Find where the given text appears and provide that cell's center as [X, Y] coordinate. 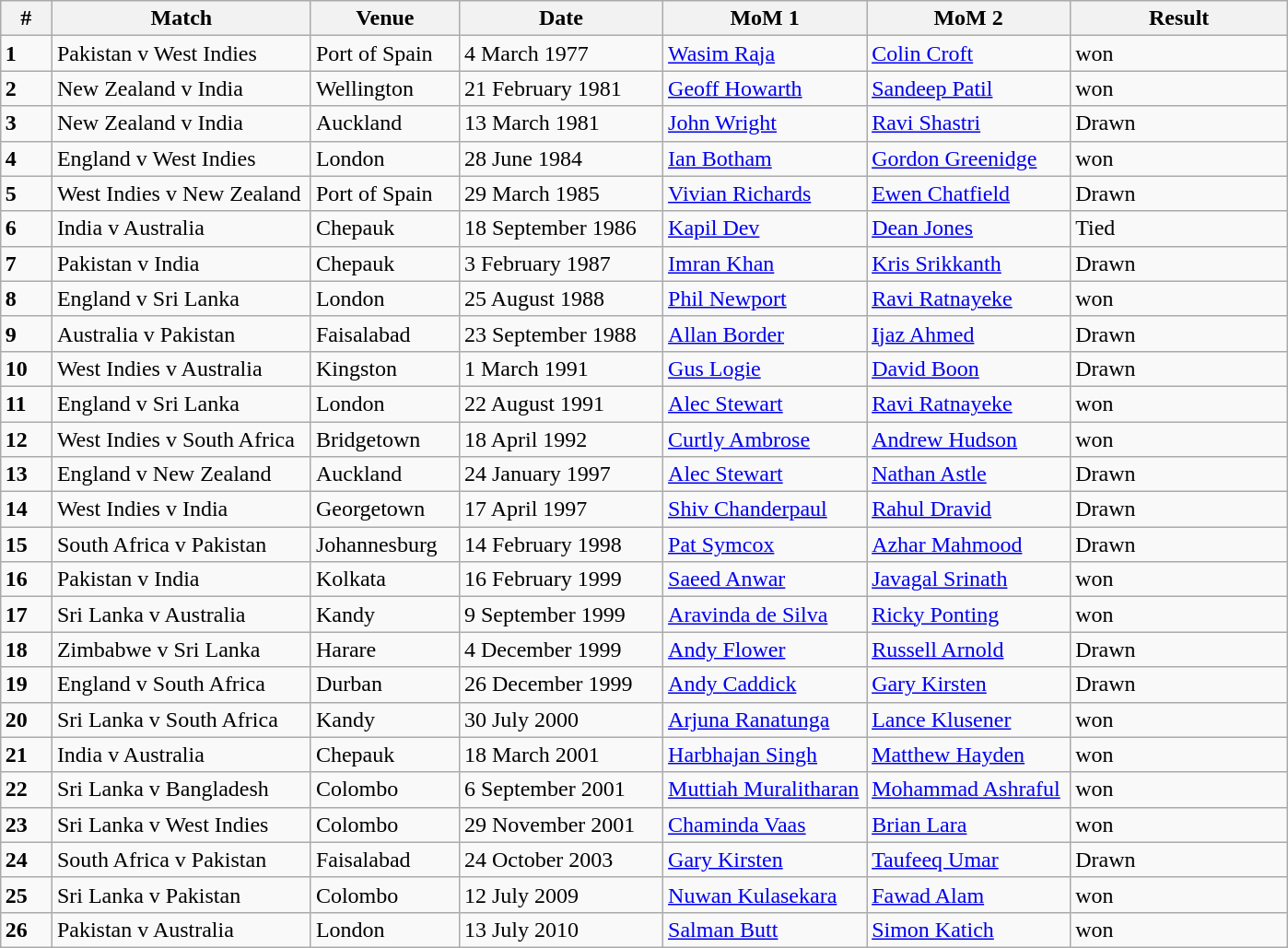
29 November 2001 [560, 825]
Javagal Srinath [969, 579]
29 March 1985 [560, 193]
Azhar Mahmood [969, 544]
16 [26, 579]
14 February 1998 [560, 544]
David Boon [969, 369]
9 [26, 334]
Geoff Howarth [765, 88]
Zimbabwe v Sri Lanka [181, 650]
12 July 2009 [560, 895]
4 [26, 158]
Salman Butt [765, 930]
Sri Lanka v Australia [181, 614]
13 July 2010 [560, 930]
Result [1179, 18]
Venue [385, 18]
West Indies v India [181, 509]
21 February 1981 [560, 88]
18 [26, 650]
Wasim Raja [765, 53]
11 [26, 404]
Tied [1179, 228]
West Indies v South Africa [181, 439]
21 [26, 755]
Sri Lanka v West Indies [181, 825]
Mohammad Ashraful [969, 790]
7 [26, 263]
23 [26, 825]
Harare [385, 650]
Muttiah Muralitharan [765, 790]
Ewen Chatfield [969, 193]
England v West Indies [181, 158]
Allan Border [765, 334]
Nathan Astle [969, 474]
3 [26, 123]
30 July 2000 [560, 720]
16 February 1999 [560, 579]
Pakistan v West Indies [181, 53]
26 [26, 930]
Ricky Ponting [969, 614]
1 [26, 53]
Russell Arnold [969, 650]
Colin Croft [969, 53]
28 June 1984 [560, 158]
10 [26, 369]
Sri Lanka v South Africa [181, 720]
15 [26, 544]
West Indies v Australia [181, 369]
Andy Flower [765, 650]
Pat Symcox [765, 544]
Sandeep Patil [969, 88]
Lance Klusener [969, 720]
4 March 1977 [560, 53]
24 October 2003 [560, 860]
Matthew Hayden [969, 755]
12 [26, 439]
Georgetown [385, 509]
20 [26, 720]
17 [26, 614]
England v New Zealand [181, 474]
Imran Khan [765, 263]
Match [181, 18]
Sri Lanka v Pakistan [181, 895]
6 September 2001 [560, 790]
Phil Newport [765, 298]
England v South Africa [181, 685]
Gordon Greenidge [969, 158]
26 December 1999 [560, 685]
4 December 1999 [560, 650]
Pakistan v Australia [181, 930]
Andy Caddick [765, 685]
# [26, 18]
14 [26, 509]
Andrew Hudson [969, 439]
Chaminda Vaas [765, 825]
8 [26, 298]
Saeed Anwar [765, 579]
Nuwan Kulasekara [765, 895]
Sri Lanka v Bangladesh [181, 790]
Rahul Dravid [969, 509]
18 March 2001 [560, 755]
Dean Jones [969, 228]
23 September 1988 [560, 334]
Vivian Richards [765, 193]
Wellington [385, 88]
18 September 1986 [560, 228]
Durban [385, 685]
Curtly Ambrose [765, 439]
Gus Logie [765, 369]
Johannesburg [385, 544]
Shiv Chanderpaul [765, 509]
24 [26, 860]
MoM 1 [765, 18]
13 [26, 474]
9 September 1999 [560, 614]
3 February 1987 [560, 263]
Kingston [385, 369]
Bridgetown [385, 439]
Kapil Dev [765, 228]
22 [26, 790]
Aravinda de Silva [765, 614]
West Indies v New Zealand [181, 193]
Kris Srikkanth [969, 263]
Ravi Shastri [969, 123]
Australia v Pakistan [181, 334]
Date [560, 18]
Ijaz Ahmed [969, 334]
1 March 1991 [560, 369]
6 [26, 228]
19 [26, 685]
22 August 1991 [560, 404]
Taufeeq Umar [969, 860]
Simon Katich [969, 930]
25 August 1988 [560, 298]
Brian Lara [969, 825]
Ian Botham [765, 158]
24 January 1997 [560, 474]
Fawad Alam [969, 895]
17 April 1997 [560, 509]
Kolkata [385, 579]
John Wright [765, 123]
Arjuna Ranatunga [765, 720]
5 [26, 193]
Harbhajan Singh [765, 755]
2 [26, 88]
MoM 2 [969, 18]
18 April 1992 [560, 439]
13 March 1981 [560, 123]
25 [26, 895]
